From the cell containing the given text, extract its center point as (X, Y) coordinate. 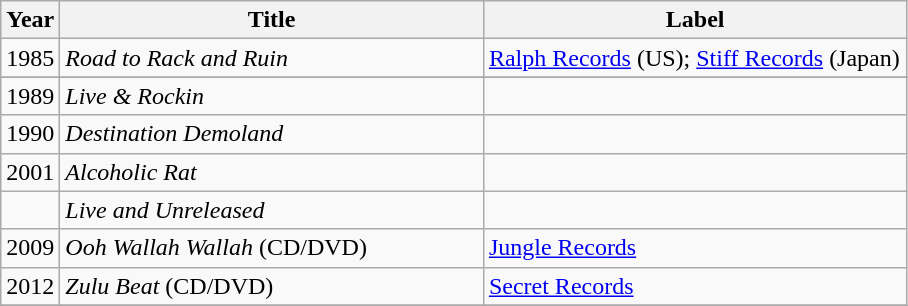
Secret Records (695, 286)
Ooh Wallah Wallah (CD/DVD) (272, 248)
Jungle Records (695, 248)
Ralph Records (US); Stiff Records (Japan) (695, 58)
Live and Unreleased (272, 210)
1990 (30, 134)
Label (695, 20)
Zulu Beat (CD/DVD) (272, 286)
Alcoholic Rat (272, 172)
2012 (30, 286)
Destination Demoland (272, 134)
1989 (30, 96)
Year (30, 20)
2009 (30, 248)
2001 (30, 172)
Road to Rack and Ruin (272, 58)
1985 (30, 58)
Title (272, 20)
Live & Rockin (272, 96)
